Extract the [x, y] coordinate from the center of the cell holding the provided text.  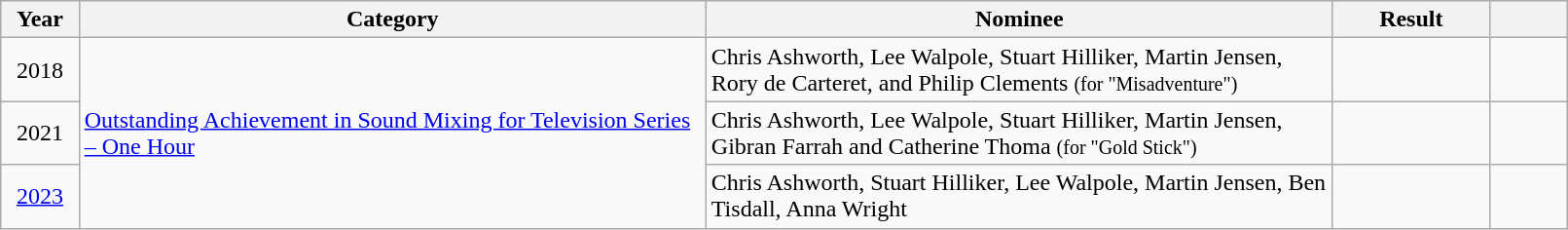
2023 [40, 197]
Outstanding Achievement in Sound Mixing for Television Series – One Hour [392, 133]
Year [40, 19]
Category [392, 19]
Chris Ashworth, Lee Walpole, Stuart Hilliker, Martin Jensen, Rory de Carteret, and Philip Clements (for "Misadventure") [1019, 70]
Chris Ashworth, Stuart Hilliker, Lee Walpole, Martin Jensen, Ben Tisdall, Anna Wright [1019, 197]
Nominee [1019, 19]
2018 [40, 70]
2021 [40, 133]
Result [1411, 19]
Chris Ashworth, Lee Walpole, Stuart Hilliker, Martin Jensen, Gibran Farrah and Catherine Thoma (for "Gold Stick") [1019, 133]
